Return the [X, Y] coordinate for the center point of the cell that contains the specified text.  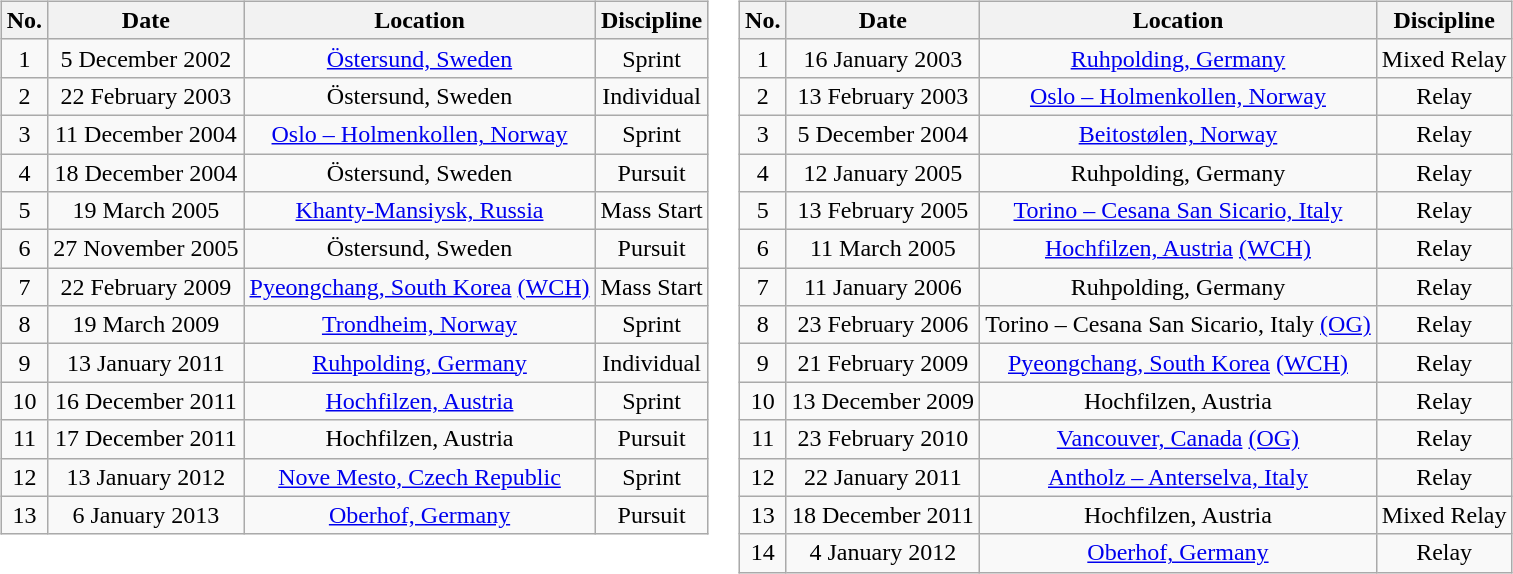
16 January 2003 [883, 58]
5 December 2004 [883, 134]
5 December 2002 [146, 58]
4 January 2012 [883, 553]
22 February 2009 [146, 287]
Trondheim, Norway [420, 325]
22 February 2003 [146, 96]
12 January 2005 [883, 173]
23 February 2006 [883, 325]
13 December 2009 [883, 401]
27 November 2005 [146, 249]
Torino – Cesana San Sicario, Italy [1178, 211]
21 February 2009 [883, 363]
Antholz – Anterselva, Italy [1178, 477]
Vancouver, Canada (OG) [1178, 439]
22 January 2011 [883, 477]
Hochfilzen, Austria (WCH) [1178, 249]
11 January 2006 [883, 287]
17 December 2011 [146, 439]
14 [763, 553]
13 January 2012 [146, 477]
19 March 2005 [146, 211]
Torino – Cesana San Sicario, Italy (OG) [1178, 325]
13 January 2011 [146, 363]
Beitostølen, Norway [1178, 134]
16 December 2011 [146, 401]
Nove Mesto, Czech Republic [420, 477]
6 January 2013 [146, 515]
13 February 2005 [883, 211]
18 December 2004 [146, 173]
13 February 2003 [883, 96]
18 December 2011 [883, 515]
19 March 2009 [146, 325]
Khanty-Mansiysk, Russia [420, 211]
11 March 2005 [883, 249]
11 December 2004 [146, 134]
23 February 2010 [883, 439]
